Find where the given text appears and provide that cell's center as [X, Y] coordinate. 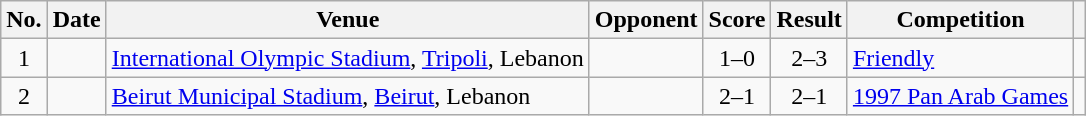
1 [24, 58]
Opponent [646, 20]
Date [76, 20]
1997 Pan Arab Games [960, 96]
Friendly [960, 58]
1–0 [737, 58]
Result [809, 20]
Score [737, 20]
International Olympic Stadium, Tripoli, Lebanon [348, 58]
No. [24, 20]
2–3 [809, 58]
2 [24, 96]
Competition [960, 20]
Venue [348, 20]
Beirut Municipal Stadium, Beirut, Lebanon [348, 96]
